Identify which cell holds the provided text, then report its (x, y) central coordinate. 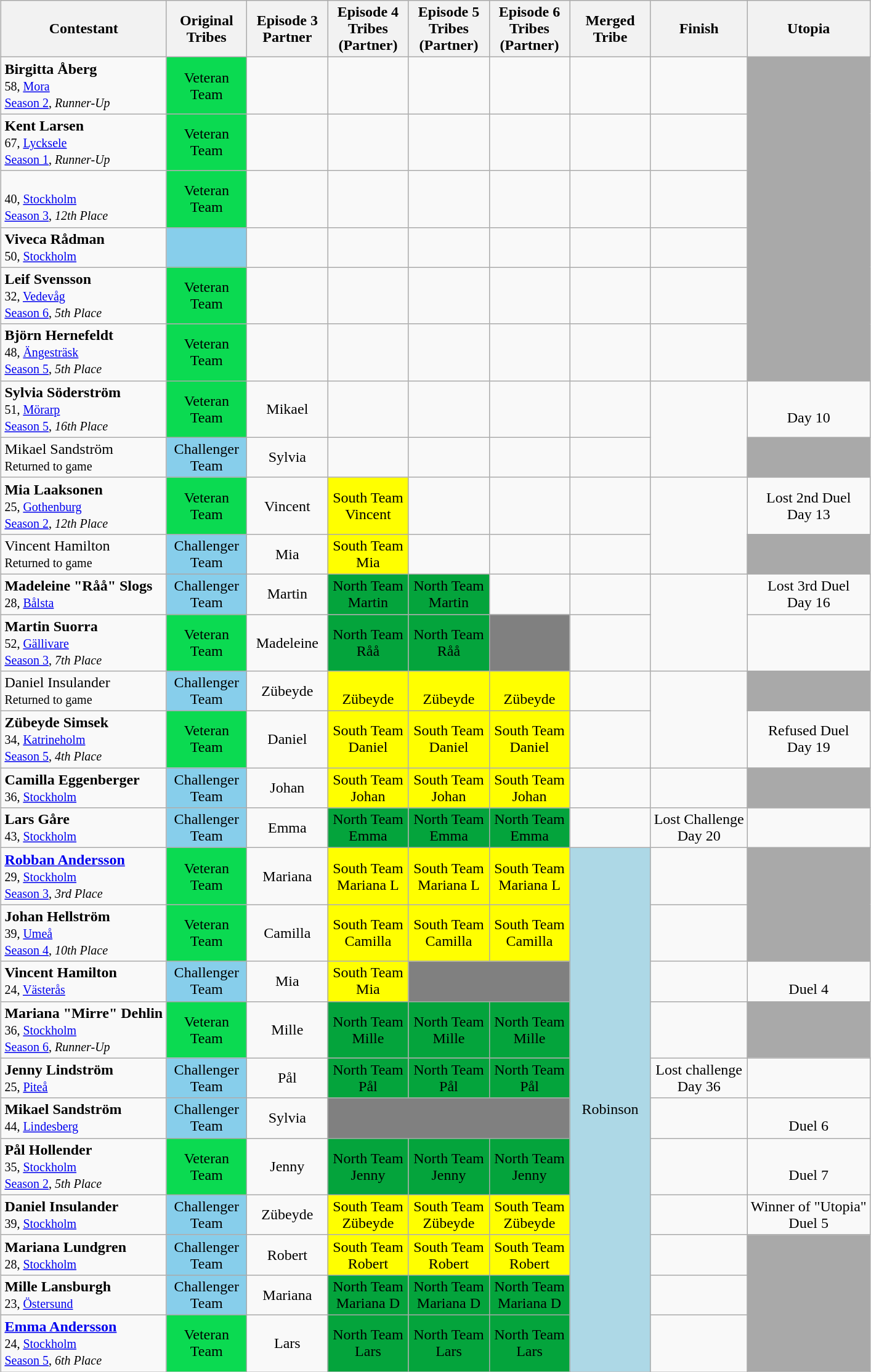
Madeleine "Råå" Slogs28, Bålsta (84, 594)
OriginalTribes (207, 29)
Vincent HamiltonReturned to game (84, 554)
Day 10 (808, 409)
Episode 4Tribes(Partner) (368, 29)
Emma (287, 828)
Episode 5Tribes(Partner) (448, 29)
Emma Andersson24, StockholmSeason 5, 6th Place (84, 1343)
Viveca Rådman50, Stockholm (84, 248)
Jenny (287, 1166)
Episode 3Partner (287, 29)
Lost ChallengeDay 20 (699, 828)
Daniel InsulanderReturned to game (84, 691)
Winner of "Utopia"Duel 5 (808, 1214)
Mikael Sandström44, Lindesberg (84, 1118)
Johan (287, 788)
Episode 6Tribes(Partner) (530, 29)
Pål Hollender35, StockholmSeason 2, 5th Place (84, 1166)
Lost challengeDay 36 (699, 1078)
Robban Andersson29, StockholmSeason 3, 3rd Place (84, 876)
Lost 3rd DuelDay 16 (808, 594)
Mia Laaksonen25, GothenburgSeason 2, 12th Place (84, 506)
Martin Suorra52, GällivareSeason 3, 7th Place (84, 643)
Vincent (287, 506)
Robert (287, 1255)
Finish (699, 29)
Madeleine (287, 643)
Mikael SandströmReturned to game (84, 457)
Merged Tribe (610, 29)
Björn Hernefeldt48, ÄngesträskSeason 5, 5th Place (84, 352)
Contestant (84, 29)
Lost 2nd DuelDay 13 (808, 506)
Daniel Insulander39, Stockholm (84, 1214)
Mariana Lundgren28, Stockholm (84, 1255)
Pål (287, 1078)
Leif Svensson32, VedevågSeason 6, 5th Place (84, 296)
Mariana "Mirre" Dehlin36, StockholmSeason 6, Runner-Up (84, 1030)
Johan Hellström39, UmeåSeason 4, 10th Place (84, 933)
Robinson (610, 1110)
Daniel (287, 740)
Martin (287, 594)
Camilla (287, 933)
Lars Gåre43, Stockholm (84, 828)
Refused DuelDay 19 (808, 740)
Birgitta Åberg58, MoraSeason 2, Runner-Up (84, 86)
South TeamVincent (368, 506)
Lars (287, 1343)
Mille (287, 1030)
Utopia (808, 29)
Vincent Hamilton24, Västerås (84, 982)
Mikael (287, 409)
Mille Lansburgh23, Östersund (84, 1294)
Duel 7 (808, 1166)
Duel 4 (808, 982)
Jenny Lindström25, Piteå (84, 1078)
40, StockholmSeason 3, 12th Place (84, 199)
Camilla Eggenberger36, Stockholm (84, 788)
Duel 6 (808, 1118)
Kent Larsen67, LyckseleSeason 1, Runner-Up (84, 142)
Zübeyde Simsek34, KatrineholmSeason 5, 4th Place (84, 740)
Sylvia Söderström51, MörarpSeason 5, 16th Place (84, 409)
